Return [x, y] of the center of cell containing provided text 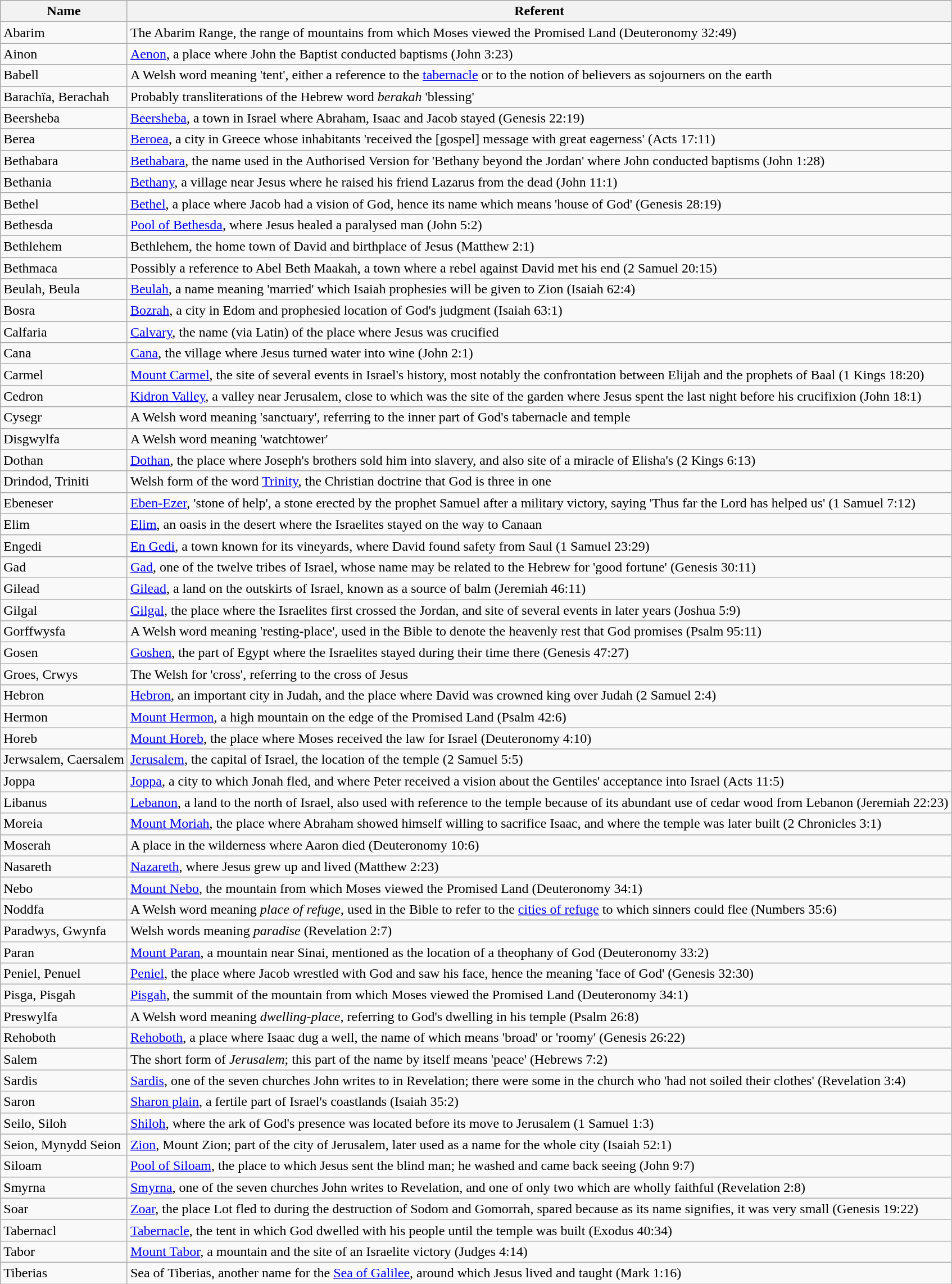
Calfaria [64, 332]
En Gedi, a town known for its vineyards, where David found safety from Saul (1 Samuel 23:29) [540, 546]
Seion, Mynydd Seion [64, 1145]
Zoar, the place Lot fled to during the destruction of Sodom and Gomorrah, spared because as its name signifies, it was very small (Genesis 19:22) [540, 1209]
Possibly a reference to Abel Beth Maakah, a town where a rebel against David met his end (2 Samuel 20:15) [540, 268]
Barachïa, Berachah [64, 97]
Gilead [64, 588]
Elim, an oasis in the desert where the Israelites stayed on the way to Canaan [540, 524]
Mount Nebo, the mountain from which Moses viewed the Promised Land (Deuteronomy 34:1) [540, 888]
Siloam [64, 1166]
Gad [64, 567]
A Welsh word meaning 'sanctuary', referring to the inner part of God's tabernacle and temple [540, 418]
Hebron [64, 696]
Tabernacle, the tent in which God dwelled with his people until the temple was built (Exodus 40:34) [540, 1230]
Ebeneser [64, 503]
Rehoboth [64, 1038]
Gosen [64, 653]
Pisgah, the summit of the mountain from which Moses viewed the Promised Land (Deuteronomy 34:1) [540, 995]
Zion, Mount Zion; part of the city of Jerusalem, later used as a name for the whole city (Isaiah 52:1) [540, 1145]
Bosra [64, 311]
Soar [64, 1209]
Bethel [64, 203]
Moreia [64, 824]
Kidron Valley, a valley near Jerusalem, close to which was the site of the garden where Jesus spent the last night before his crucifixion (John 18:1) [540, 396]
Mount Carmel, the site of several events in Israel's history, most notably the confrontation between Elijah and the prophets of Baal (1 Kings 18:20) [540, 375]
Beulah, Beula [64, 289]
Paradwys, Gwynfa [64, 931]
Abarim [64, 33]
Peniel, the place where Jacob wrestled with God and saw his face, hence the meaning 'face of God' (Genesis 32:30) [540, 974]
Paran [64, 952]
A Welsh word meaning 'tent', either a reference to the tabernacle or to the notion of believers as sojourners on the earth [540, 75]
Jerwsalem, Caersalem [64, 760]
Beroea, a city in Greece whose inhabitants 'received the [gospel] message with great eagerness' (Acts 17:11) [540, 139]
The Welsh for 'cross', referring to the cross of Jesus [540, 674]
Cysegr [64, 418]
Mount Moriah, the place where Abraham showed himself willing to sacrifice Isaac, and where the temple was later built (2 Chronicles 3:1) [540, 824]
A Welsh word meaning dwelling-place, referring to God's dwelling in his temple (Psalm 26:8) [540, 1017]
Shiloh, where the ark of God's presence was located before its move to Jerusalem (1 Samuel 1:3) [540, 1123]
Beersheba, a town in Israel where Abraham, Isaac and Jacob stayed (Genesis 22:19) [540, 118]
Joppa, a city to which Jonah fled, and where Peter received a vision about the Gentiles' acceptance into Israel (Acts 11:5) [540, 781]
Ainon [64, 54]
Tiberias [64, 1273]
Referent [540, 11]
Bethany, a village near Jesus where he raised his friend Lazarus from the dead (John 11:1) [540, 182]
Dothan [64, 460]
Bethmaca [64, 268]
Gad, one of the twelve tribes of Israel, whose name may be related to the Hebrew for 'good fortune' (Genesis 30:11) [540, 567]
Aenon, a place where John the Baptist conducted baptisms (John 3:23) [540, 54]
Seilo, Siloh [64, 1123]
Bethabara [64, 161]
Groes, Crwys [64, 674]
Sardis [64, 1081]
The Abarim Range, the range of mountains from which Moses viewed the Promised Land (Deuteronomy 32:49) [540, 33]
Gorffwysfa [64, 632]
Engedi [64, 546]
Bethania [64, 182]
Horeb [64, 738]
Bozrah, a city in Edom and prophesied location of God's judgment (Isaiah 63:1) [540, 311]
Mount Horeb, the place where Moses received the law for Israel (Deuteronomy 4:10) [540, 738]
Carmel [64, 375]
A Welsh word meaning place of refuge, used in the Bible to refer to the cities of refuge to which sinners could flee (Numbers 35:6) [540, 909]
A place in the wilderness where Aaron died (Deuteronomy 10:6) [540, 845]
Cedron [64, 396]
Salem [64, 1059]
Beulah, a name meaning 'married' which Isaiah prophesies will be given to Zion (Isaiah 62:4) [540, 289]
Noddfa [64, 909]
Libanus [64, 802]
Rehoboth, a place where Isaac dug a well, the name of which means 'broad' or 'roomy' (Genesis 26:22) [540, 1038]
Moserah [64, 845]
Preswylfa [64, 1017]
Peniel, Penuel [64, 974]
Nebo [64, 888]
Babell [64, 75]
Hebron, an important city in Judah, and the place where David was crowned king over Judah (2 Samuel 2:4) [540, 696]
Sardis, one of the seven churches John writes to in Revelation; there were some in the church who 'had not soiled their clothes' (Revelation 3:4) [540, 1081]
Tabernacl [64, 1230]
A Welsh word meaning 'watchtower' [540, 439]
Gilgal, the place where the Israelites first crossed the Jordan, and site of several events in later years (Joshua 5:9) [540, 610]
Sharon plain, a fertile part of Israel's coastlands (Isaiah 35:2) [540, 1102]
Bethel, a place where Jacob had a vision of God, hence its name which means 'house of God' (Genesis 28:19) [540, 203]
Pool of Bethesda, where Jesus healed a paralysed man (John 5:2) [540, 225]
Beersheba [64, 118]
Saron [64, 1102]
Name [64, 11]
Probably transliterations of the Hebrew word berakah 'blessing' [540, 97]
Pool of Siloam, the place to which Jesus sent the blind man; he washed and came back seeing (John 9:7) [540, 1166]
Dothan, the place where Joseph's brothers sold him into slavery, and also site of a miracle of Elisha's (2 Kings 6:13) [540, 460]
Nasareth [64, 866]
Elim [64, 524]
Cana [64, 353]
Sea of Tiberias, another name for the Sea of Galilee, around which Jesus lived and taught (Mark 1:16) [540, 1273]
A Welsh word meaning 'resting-place', used in the Bible to denote the heavenly rest that God promises (Psalm 95:11) [540, 632]
Jerusalem, the capital of Israel, the location of the temple (2 Samuel 5:5) [540, 760]
Hermon [64, 717]
Mount Tabor, a mountain and the site of an Israelite victory (Judges 4:14) [540, 1251]
Cana, the village where Jesus turned water into wine (John 2:1) [540, 353]
Eben-Ezer, 'stone of help', a stone erected by the prophet Samuel after a military victory, saying 'Thus far the Lord has helped us' (1 Samuel 7:12) [540, 503]
Bethlehem [64, 246]
Mount Paran, a mountain near Sinai, mentioned as the location of a theophany of God (Deuteronomy 33:2) [540, 952]
The short form of Jerusalem; this part of the name by itself means 'peace' (Hebrews 7:2) [540, 1059]
Berea [64, 139]
Tabor [64, 1251]
Calvary, the name (via Latin) of the place where Jesus was crucified [540, 332]
Joppa [64, 781]
Welsh form of the word Trinity, the Christian doctrine that God is three in one [540, 482]
Gilead, a land on the outskirts of Israel, known as a source of balm (Jeremiah 46:11) [540, 588]
Smyrna, one of the seven churches John writes to Revelation, and one of only two which are wholly faithful (Revelation 2:8) [540, 1187]
Pisga, Pisgah [64, 995]
Disgwylfa [64, 439]
Nazareth, where Jesus grew up and lived (Matthew 2:23) [540, 866]
Goshen, the part of Egypt where the Israelites stayed during their time there (Genesis 47:27) [540, 653]
Bethlehem, the home town of David and birthplace of Jesus (Matthew 2:1) [540, 246]
Mount Hermon, a high mountain on the edge of the Promised Land (Psalm 42:6) [540, 717]
Drindod, Triniti [64, 482]
Gilgal [64, 610]
Welsh words meaning paradise (Revelation 2:7) [540, 931]
Smyrna [64, 1187]
Bethesda [64, 225]
Bethabara, the name used in the Authorised Version for 'Bethany beyond the Jordan' where John conducted baptisms (John 1:28) [540, 161]
